Output the [x, y] coordinate of the center of the cell containing the given text.  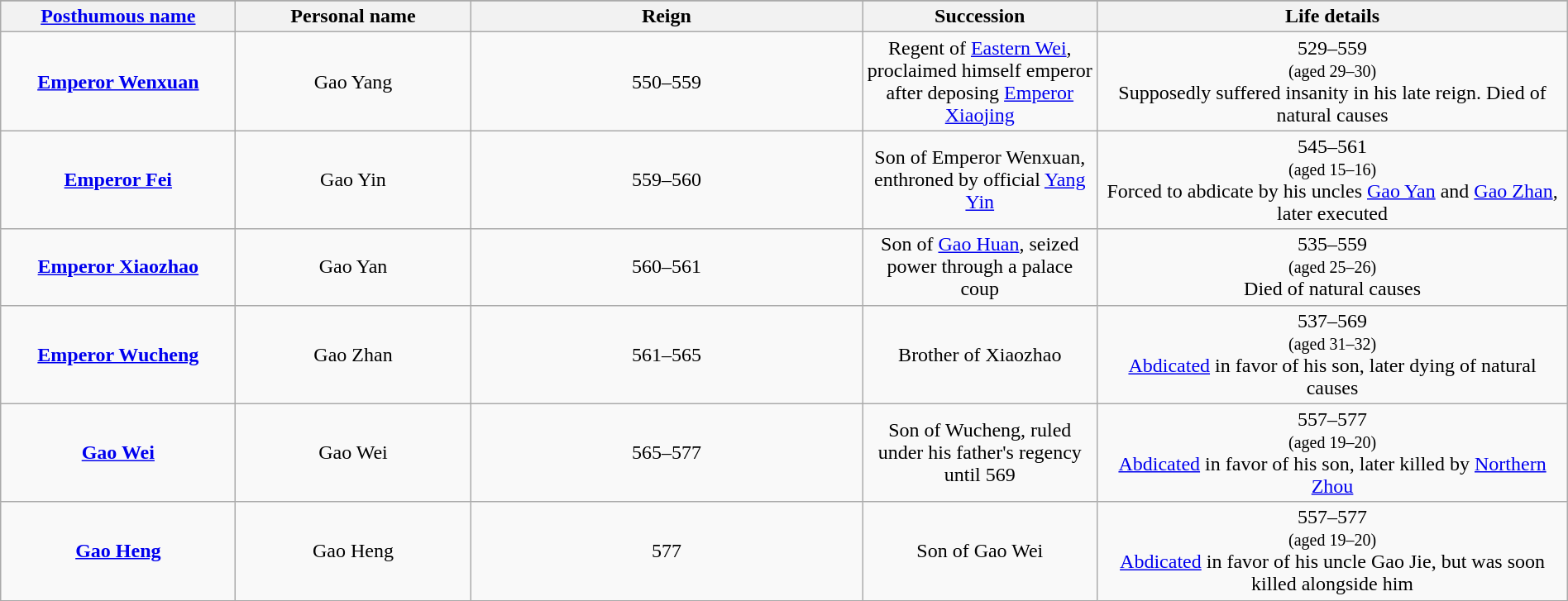
Gao Yan [353, 267]
537–569(aged 31–32)Abdicated in favor of his son, later dying of natural causes [1332, 354]
Personal name [353, 17]
Emperor Xiaozhao [118, 267]
Reign [667, 17]
550–559 [667, 81]
Emperor Wucheng [118, 354]
557–577(aged 19–20)Abdicated in favor of his uncle Gao Jie, but was soon killed alongside him [1332, 551]
560–561 [667, 267]
Son of Emperor Wenxuan, enthroned by official Yang Yin [980, 180]
Son of Gao Wei [980, 551]
561–565 [667, 354]
Emperor Fei [118, 180]
577 [667, 551]
Regent of Eastern Wei, proclaimed himself emperor after deposing Emperor Xiaojing [980, 81]
Gao Zhan [353, 354]
559–560 [667, 180]
Son of Gao Huan, seized power through a palace coup [980, 267]
Posthumous name [118, 17]
Emperor Wenxuan [118, 81]
557–577(aged 19–20)Abdicated in favor of his son, later killed by Northern Zhou [1332, 453]
Succession [980, 17]
Gao Yin [353, 180]
545–561(aged 15–16)Forced to abdicate by his uncles Gao Yan and Gao Zhan, later executed [1332, 180]
565–577 [667, 453]
Gao Yang [353, 81]
Brother of Xiaozhao [980, 354]
529–559(aged 29–30)Supposedly suffered insanity in his late reign. Died of natural causes [1332, 81]
535–559(aged 25–26)Died of natural causes [1332, 267]
Son of Wucheng, ruled under his father's regency until 569 [980, 453]
Life details [1332, 17]
